Return [X, Y] of the center of cell containing provided text 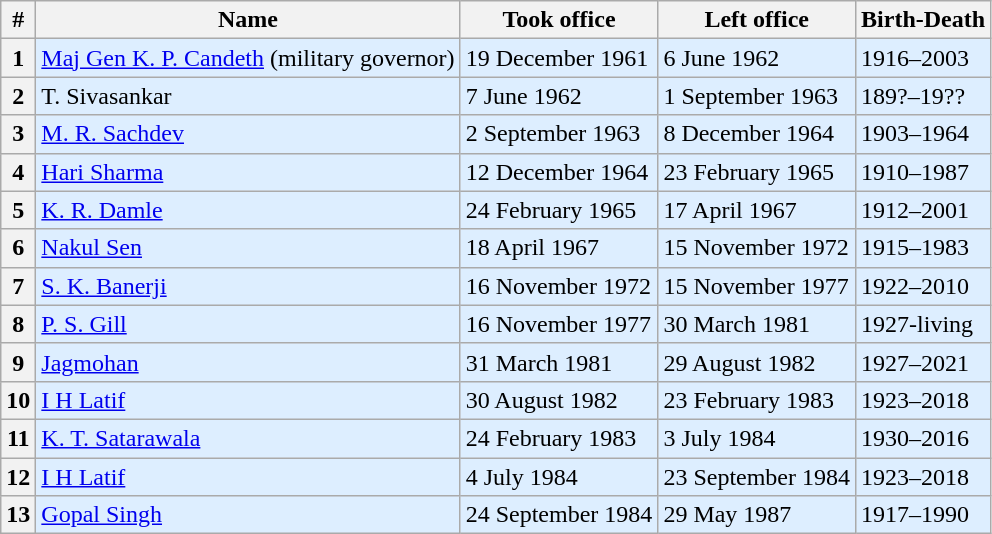
Nakul Sen [248, 248]
4 [18, 172]
23 February 1983 [757, 400]
4 July 1984 [559, 477]
1930–2016 [924, 438]
1 [18, 58]
1903–1964 [924, 134]
23 February 1965 [757, 172]
K. R. Damle [248, 210]
13 [18, 515]
Hari Sharma [248, 172]
11 [18, 438]
P. S. Gill [248, 324]
Left office [757, 20]
5 [18, 210]
1922–2010 [924, 286]
29 August 1982 [757, 362]
1916–2003 [924, 58]
15 November 1977 [757, 286]
1 September 1963 [757, 96]
Gopal Singh [248, 515]
12 [18, 477]
29 May 1987 [757, 515]
M. R. Sachdev [248, 134]
Maj Gen K. P. Candeth (military governor) [248, 58]
1927-living [924, 324]
1917–1990 [924, 515]
24 February 1983 [559, 438]
30 March 1981 [757, 324]
Jagmohan [248, 362]
Name [248, 20]
16 November 1977 [559, 324]
10 [18, 400]
15 November 1972 [757, 248]
8 December 1964 [757, 134]
31 March 1981 [559, 362]
12 December 1964 [559, 172]
# [18, 20]
24 February 1965 [559, 210]
1915–1983 [924, 248]
2 September 1963 [559, 134]
1927–2021 [924, 362]
17 April 1967 [757, 210]
T. Sivasankar [248, 96]
30 August 1982 [559, 400]
23 September 1984 [757, 477]
16 November 1972 [559, 286]
K. T. Satarawala [248, 438]
Birth-Death [924, 20]
7 June 1962 [559, 96]
3 [18, 134]
7 [18, 286]
1910–1987 [924, 172]
18 April 1967 [559, 248]
189?–19?? [924, 96]
Took office [559, 20]
6 June 1962 [757, 58]
2 [18, 96]
24 September 1984 [559, 515]
8 [18, 324]
6 [18, 248]
3 July 1984 [757, 438]
S. K. Banerji [248, 286]
9 [18, 362]
19 December 1961 [559, 58]
1912–2001 [924, 210]
